Identify which cell holds the provided text, then report its (x, y) central coordinate. 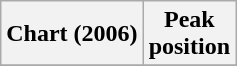
Chart (2006) (72, 34)
Peakposition (189, 34)
